Capture the cell that displays the provided text and extract its [x, y] central coordinate. 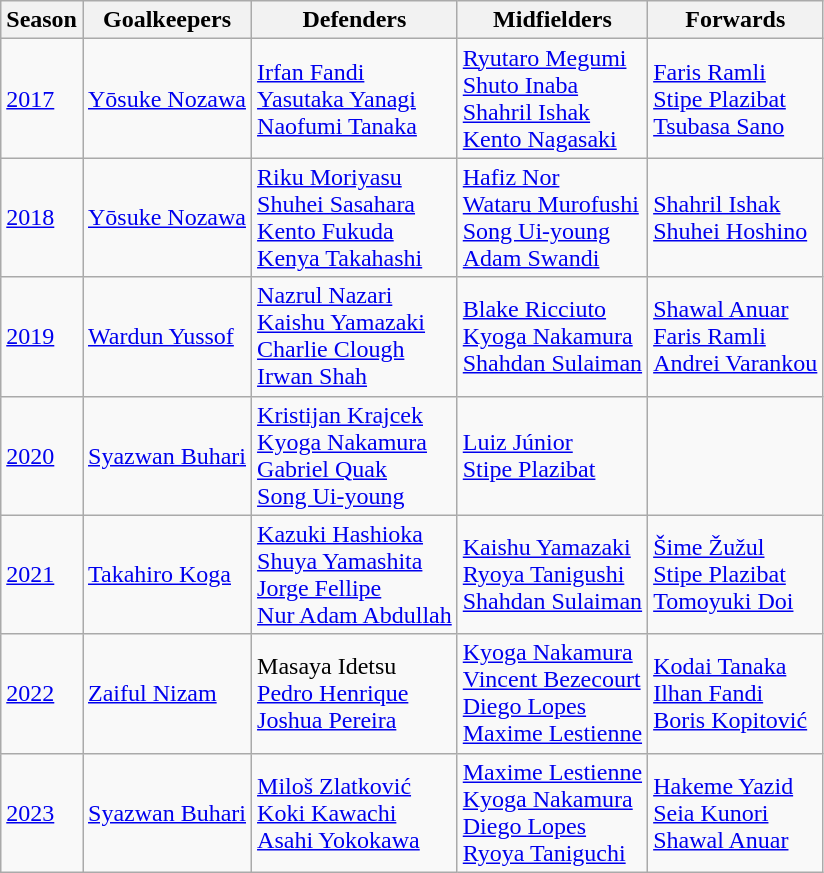
Ryutaro Megumi Shuto Inaba Shahril Ishak Kento Nagasaki [552, 98]
2020 [42, 456]
2017 [42, 98]
Hakeme Yazid Seia Kunori Shawal Anuar [736, 812]
2023 [42, 812]
2021 [42, 574]
Forwards [736, 20]
Hafiz Nor Wataru Murofushi Song Ui-young Adam Swandi [552, 218]
2018 [42, 218]
Shawal Anuar Faris Ramli Andrei Varankou [736, 336]
Goalkeepers [166, 20]
Šime Žužul Stipe Plazibat Tomoyuki Doi [736, 574]
Blake Ricciuto Kyoga Nakamura Shahdan Sulaiman [552, 336]
Kazuki Hashioka Shuya Yamashita Jorge Fellipe Nur Adam Abdullah [355, 574]
Faris Ramli Stipe Plazibat Tsubasa Sano [736, 98]
Miloš Zlatković Koki Kawachi Asahi Yokokawa [355, 812]
Nazrul Nazari Kaishu Yamazaki Charlie Clough Irwan Shah [355, 336]
Season [42, 20]
Zaiful Nizam [166, 694]
Riku Moriyasu Shuhei Sasahara Kento Fukuda Kenya Takahashi [355, 218]
Wardun Yussof [166, 336]
Midfielders [552, 20]
Kyoga Nakamura Vincent Bezecourt Diego Lopes Maxime Lestienne [552, 694]
2019 [42, 336]
2022 [42, 694]
Irfan Fandi Yasutaka Yanagi Naofumi Tanaka [355, 98]
Masaya Idetsu Pedro Henrique Joshua Pereira [355, 694]
Kristijan Krajcek Kyoga Nakamura Gabriel Quak Song Ui-young [355, 456]
Luiz Júnior Stipe Plazibat [552, 456]
Shahril Ishak Shuhei Hoshino [736, 218]
Defenders [355, 20]
Takahiro Koga [166, 574]
Maxime Lestienne Kyoga Nakamura Diego Lopes Ryoya Taniguchi [552, 812]
Kaishu Yamazaki Ryoya Tanigushi Shahdan Sulaiman [552, 574]
Kodai Tanaka Ilhan Fandi Boris Kopitović [736, 694]
